Return (X, Y) of the center of cell containing provided text 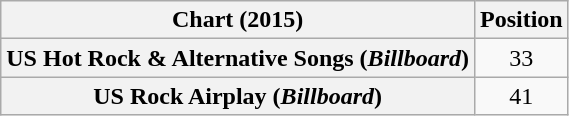
33 (521, 58)
US Rock Airplay (Billboard) (238, 96)
Chart (2015) (238, 20)
41 (521, 96)
Position (521, 20)
US Hot Rock & Alternative Songs (Billboard) (238, 58)
